Identify which cell holds the provided text, then report its [X, Y] central coordinate. 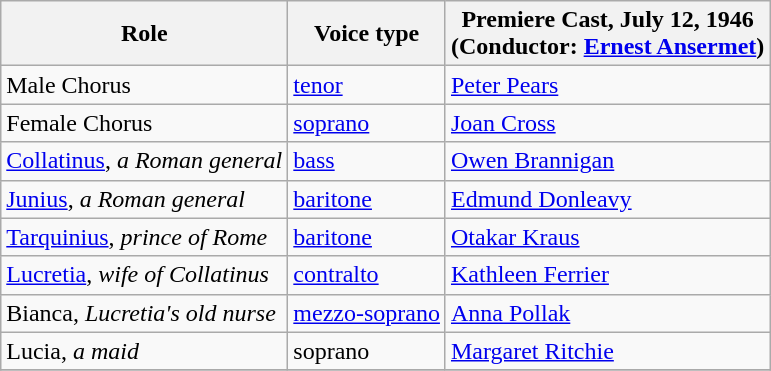
Otakar Kraus [607, 237]
Junius, a Roman general [144, 199]
Collatinus, a Roman general [144, 161]
Tarquinius, prince of Rome [144, 237]
Lucia, a maid [144, 351]
Owen Brannigan [607, 161]
contralto [367, 275]
Female Chorus [144, 123]
Male Chorus [144, 85]
Edmund Donleavy [607, 199]
Margaret Ritchie [607, 351]
mezzo-soprano [367, 313]
Voice type [367, 34]
Joan Cross [607, 123]
Role [144, 34]
Premiere Cast, July 12, 1946(Conductor: Ernest Ansermet) [607, 34]
Lucretia, wife of Collatinus [144, 275]
Kathleen Ferrier [607, 275]
bass [367, 161]
tenor [367, 85]
Peter Pears [607, 85]
Anna Pollak [607, 313]
Bianca, Lucretia's old nurse [144, 313]
